Detect which cell encompasses the target text, then output its [x, y] center coordinate. 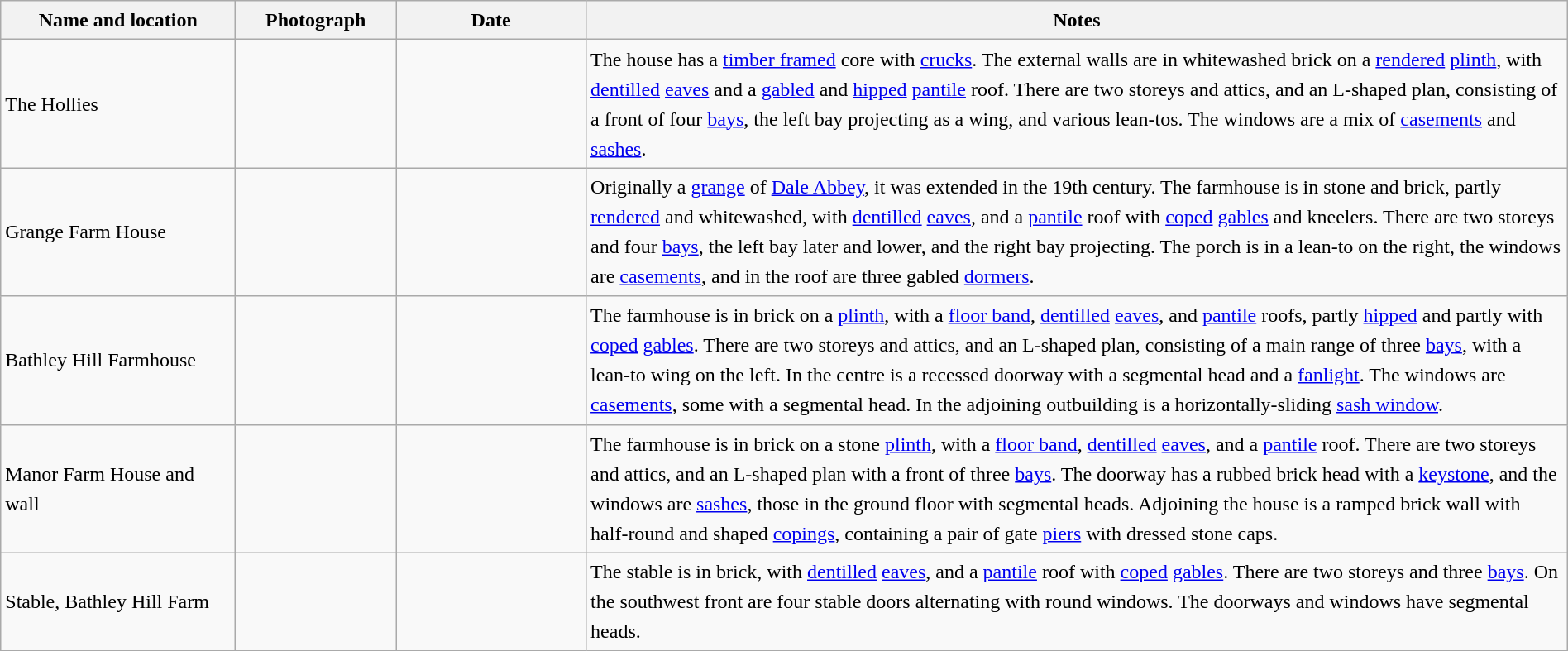
Photograph [316, 20]
Grange Farm House [118, 232]
Name and location [118, 20]
Notes [1077, 20]
Stable, Bathley Hill Farm [118, 602]
Date [491, 20]
Manor Farm House and wall [118, 488]
The Hollies [118, 104]
Bathley Hill Farmhouse [118, 361]
